Provide the (x, y) coordinate of the cell's center where the given text is located.  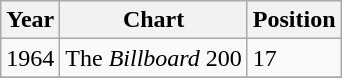
Position (294, 20)
Year (30, 20)
17 (294, 58)
The Billboard 200 (154, 58)
1964 (30, 58)
Chart (154, 20)
